For the text-containing cell, return its midpoint in [x, y] coordinate format. 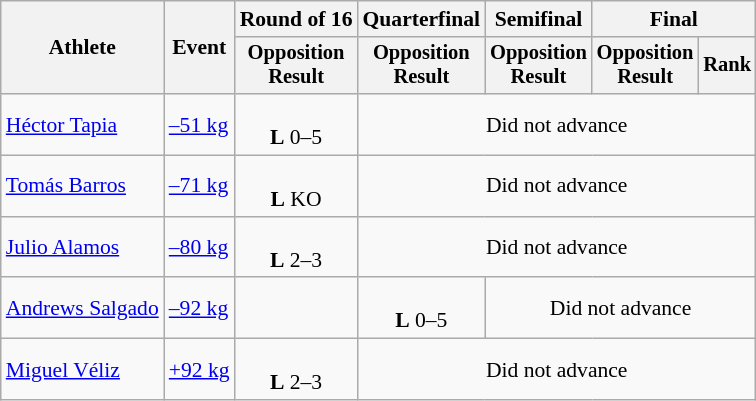
Event [200, 48]
L KO [296, 186]
Final [674, 19]
–80 kg [200, 248]
Semifinal [538, 19]
Athlete [82, 48]
–71 kg [200, 186]
Héctor Tapia [82, 124]
Rank [727, 66]
Round of 16 [296, 19]
Miguel Véliz [82, 370]
–51 kg [200, 124]
Julio Alamos [82, 248]
Quarterfinal [422, 19]
+92 kg [200, 370]
Tomás Barros [82, 186]
–92 kg [200, 308]
Andrews Salgado [82, 308]
